From the cell containing the given text, extract its center point as [x, y] coordinate. 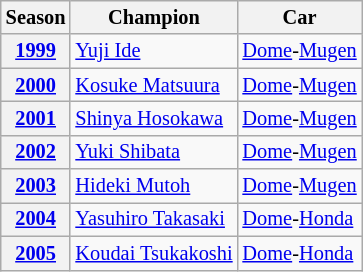
Season [36, 17]
Yuji Ide [154, 51]
2003 [36, 186]
Koudai Tsukakoshi [154, 253]
2004 [36, 219]
Shinya Hosokawa [154, 118]
2000 [36, 85]
1999 [36, 51]
2002 [36, 152]
2001 [36, 118]
Hideki Mutoh [154, 186]
Car [299, 17]
Yasuhiro Takasaki [154, 219]
Kosuke Matsuura [154, 85]
Champion [154, 17]
Yuki Shibata [154, 152]
2005 [36, 253]
